Search for the cell housing the specified text and yield its [x, y] center coordinate. 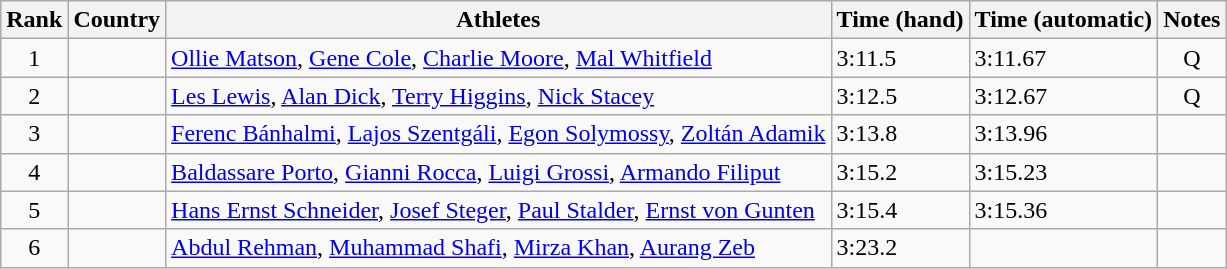
3:11.67 [1064, 58]
Hans Ernst Schneider, Josef Steger, Paul Stalder, Ernst von Gunten [498, 210]
3:15.23 [1064, 172]
3:12.67 [1064, 96]
5 [34, 210]
Ollie Matson, Gene Cole, Charlie Moore, Mal Whitfield [498, 58]
Time (automatic) [1064, 20]
3:23.2 [900, 248]
Notes [1192, 20]
Les Lewis, Alan Dick, Terry Higgins, Nick Stacey [498, 96]
Ferenc Bánhalmi, Lajos Szentgáli, Egon Solymossy, Zoltán Adamik [498, 134]
2 [34, 96]
3:15.36 [1064, 210]
3:12.5 [900, 96]
1 [34, 58]
Time (hand) [900, 20]
3 [34, 134]
Baldassare Porto, Gianni Rocca, Luigi Grossi, Armando Filiput [498, 172]
3:13.96 [1064, 134]
3:11.5 [900, 58]
Athletes [498, 20]
3:15.4 [900, 210]
Rank [34, 20]
Country [117, 20]
3:15.2 [900, 172]
4 [34, 172]
6 [34, 248]
3:13.8 [900, 134]
Abdul Rehman, Muhammad Shafi, Mirza Khan, Aurang Zeb [498, 248]
